Extract the [X, Y] coordinate from the center of the cell holding the provided text.  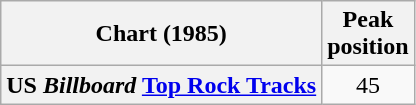
45 [368, 85]
Chart (1985) [162, 34]
Peakposition [368, 34]
US Billboard Top Rock Tracks [162, 85]
